For the text-containing cell, return its midpoint in [X, Y] coordinate format. 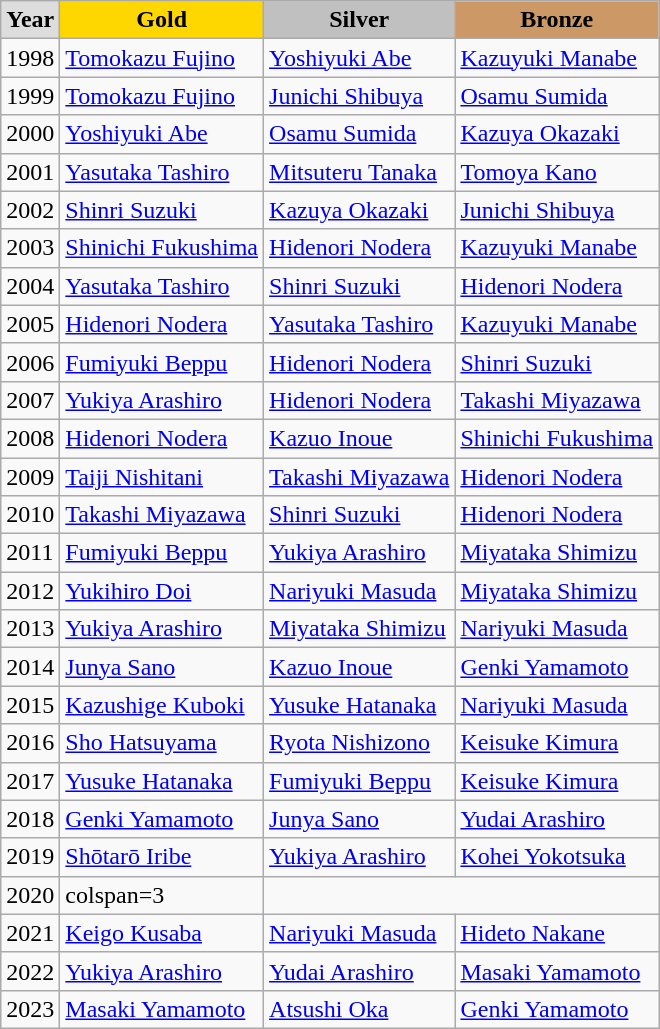
2019 [30, 857]
2018 [30, 819]
Keigo Kusaba [162, 933]
colspan=3 [162, 895]
2015 [30, 705]
2016 [30, 743]
Tomoya Kano [557, 172]
2011 [30, 553]
2014 [30, 667]
2022 [30, 971]
Taiji Nishitani [162, 477]
2002 [30, 210]
Shōtarō Iribe [162, 857]
Atsushi Oka [360, 1009]
Bronze [557, 20]
Hideto Nakane [557, 933]
2004 [30, 286]
2013 [30, 629]
Gold [162, 20]
2005 [30, 324]
1999 [30, 96]
2017 [30, 781]
Silver [360, 20]
2020 [30, 895]
Kohei Yokotsuka [557, 857]
Mitsuteru Tanaka [360, 172]
Kazushige Kuboki [162, 705]
2010 [30, 515]
2006 [30, 362]
2009 [30, 477]
2000 [30, 134]
2012 [30, 591]
1998 [30, 58]
2023 [30, 1009]
2008 [30, 438]
2001 [30, 172]
Ryota Nishizono [360, 743]
Yukihiro Doi [162, 591]
2021 [30, 933]
Sho Hatsuyama [162, 743]
2003 [30, 248]
2007 [30, 400]
Year [30, 20]
